Return (x, y) of the center of cell containing provided text 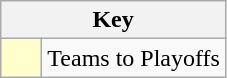
Teams to Playoffs (134, 58)
Key (114, 20)
